Identify which cell holds the provided text, then report its (x, y) central coordinate. 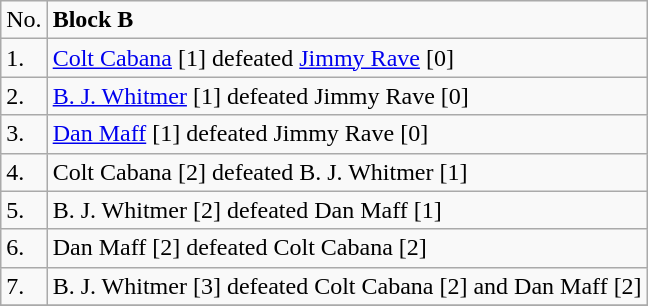
Block B (347, 20)
Dan Maff [1] defeated Jimmy Rave [0] (347, 134)
6. (24, 248)
4. (24, 172)
B. J. Whitmer [3] defeated Colt Cabana [2] and Dan Maff [2] (347, 286)
Dan Maff [2] defeated Colt Cabana [2] (347, 248)
B. J. Whitmer [2] defeated Dan Maff [1] (347, 210)
7. (24, 286)
3. (24, 134)
B. J. Whitmer [1] defeated Jimmy Rave [0] (347, 96)
Colt Cabana [2] defeated B. J. Whitmer [1] (347, 172)
No. (24, 20)
Colt Cabana [1] defeated Jimmy Rave [0] (347, 58)
1. (24, 58)
2. (24, 96)
5. (24, 210)
